Pinpoint the cell where the given text exists, returning its (X, Y) midpoint coordinate. 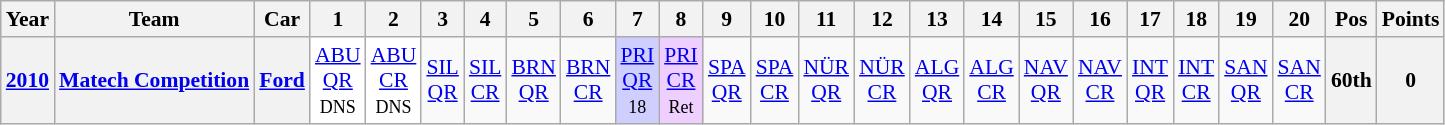
10 (775, 19)
17 (1150, 19)
Matech Competition (154, 80)
SPAQR (727, 80)
4 (486, 19)
14 (991, 19)
INTCR (1196, 80)
Year (28, 19)
ABUQRDNS (338, 80)
Points (1411, 19)
5 (534, 19)
Ford (282, 80)
2 (394, 19)
SANQR (1246, 80)
12 (882, 19)
0 (1411, 80)
7 (637, 19)
1 (338, 19)
NAVCR (1100, 80)
BRNQR (534, 80)
2010 (28, 80)
ABUCRDNS (394, 80)
Pos (1352, 19)
INTQR (1150, 80)
19 (1246, 19)
NÜRQR (826, 80)
13 (937, 19)
15 (1046, 19)
60th (1352, 80)
3 (442, 19)
20 (1300, 19)
NAVQR (1046, 80)
PRIQR18 (637, 80)
16 (1100, 19)
ALGQR (937, 80)
6 (588, 19)
SANCR (1300, 80)
SPACR (775, 80)
ALGCR (991, 80)
8 (681, 19)
SILQR (442, 80)
11 (826, 19)
SILCR (486, 80)
9 (727, 19)
Team (154, 19)
BRNCR (588, 80)
Car (282, 19)
PRICRRet (681, 80)
18 (1196, 19)
NÜRCR (882, 80)
